Scan for the cell matching the given text and deliver its [x, y] coordinate at center. 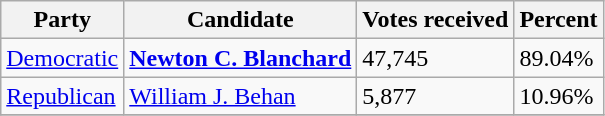
89.04% [558, 58]
Percent [558, 20]
Candidate [240, 20]
5,877 [436, 96]
10.96% [558, 96]
Votes received [436, 20]
Party [62, 20]
Newton C. Blanchard [240, 58]
47,745 [436, 58]
Republican [62, 96]
Democratic [62, 58]
William J. Behan [240, 96]
